Capture the cell that displays the provided text and extract its (x, y) central coordinate. 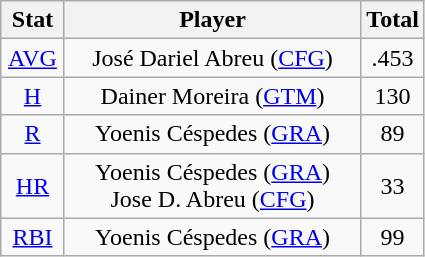
Total (393, 20)
89 (393, 134)
99 (393, 237)
AVG (33, 58)
H (33, 96)
Player (212, 20)
Stat (33, 20)
33 (393, 186)
130 (393, 96)
.453 (393, 58)
José Dariel Abreu (CFG) (212, 58)
RBI (33, 237)
Dainer Moreira (GTM) (212, 96)
Yoenis Céspedes (GRA)Jose D. Abreu (CFG) (212, 186)
R (33, 134)
HR (33, 186)
